Search for the cell housing the specified text and yield its (x, y) center coordinate. 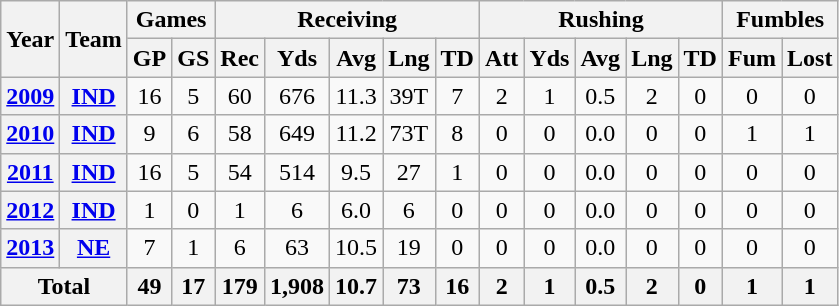
GP (149, 58)
73 (409, 286)
9 (149, 134)
54 (240, 172)
39T (409, 96)
60 (240, 96)
58 (240, 134)
179 (240, 286)
649 (298, 134)
49 (149, 286)
Games (170, 20)
Rushing (600, 20)
514 (298, 172)
Total (64, 286)
Att (501, 58)
8 (457, 134)
6.0 (356, 210)
NE (94, 248)
GS (194, 58)
2011 (30, 172)
10.7 (356, 286)
11.3 (356, 96)
Year (30, 39)
9.5 (356, 172)
10.5 (356, 248)
676 (298, 96)
2009 (30, 96)
19 (409, 248)
17 (194, 286)
Receiving (348, 20)
63 (298, 248)
73T (409, 134)
Lost (810, 58)
2013 (30, 248)
2010 (30, 134)
2012 (30, 210)
Fum (752, 58)
1,908 (298, 286)
Fumbles (780, 20)
Team (94, 39)
11.2 (356, 134)
27 (409, 172)
Rec (240, 58)
